Capture the cell that displays the provided text and extract its [X, Y] central coordinate. 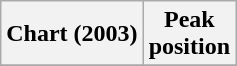
Chart (2003) [72, 34]
Peakposition [189, 34]
